Locate the cell with the specified text and output its (X, Y) center coordinate. 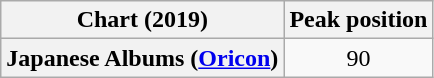
Japanese Albums (Oricon) (142, 58)
90 (358, 58)
Chart (2019) (142, 20)
Peak position (358, 20)
